Determine the (x, y) coordinate at the center of the cell enclosing the given text.  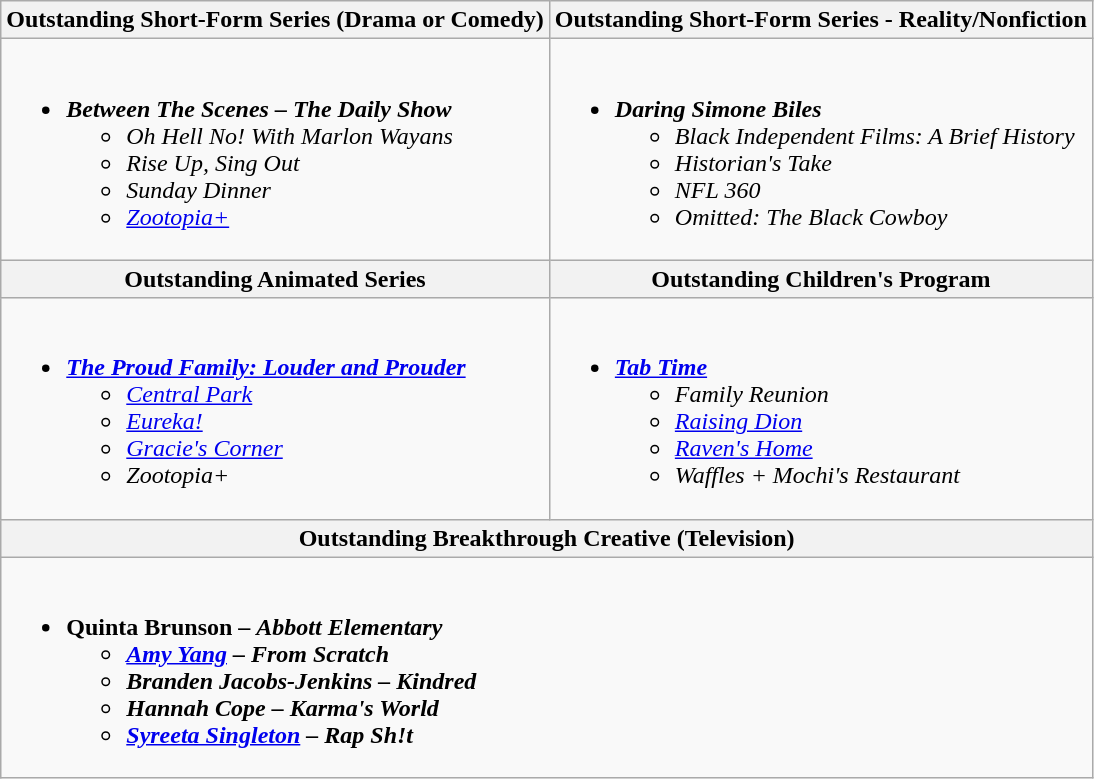
Between The Scenes – The Daily ShowOh Hell No! With Marlon WayansRise Up, Sing OutSunday DinnerZootopia+ (276, 150)
Outstanding Short-Form Series - Reality/Nonfiction (820, 20)
Outstanding Short-Form Series (Drama or Comedy) (276, 20)
The Proud Family: Louder and ProuderCentral ParkEureka!Gracie's CornerZootopia+ (276, 408)
Outstanding Children's Program (820, 279)
Tab TimeFamily ReunionRaising DionRaven's HomeWaffles + Mochi's Restaurant (820, 408)
Outstanding Breakthrough Creative (Television) (547, 538)
Outstanding Animated Series (276, 279)
Quinta Brunson – Abbott ElementaryAmy Yang – From ScratchBranden Jacobs-Jenkins – KindredHannah Cope – Karma's WorldSyreeta Singleton – Rap Sh!t (547, 668)
Daring Simone BilesBlack Independent Films: A Brief HistoryHistorian's TakeNFL 360Omitted: The Black Cowboy (820, 150)
